Pinpoint the cell where the given text exists, returning its (x, y) midpoint coordinate. 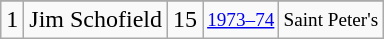
1973–74 (241, 20)
Saint Peter's (331, 20)
1 (12, 20)
Jim Schofield (96, 20)
15 (186, 20)
